From the cell containing the given text, extract its center point as (x, y) coordinate. 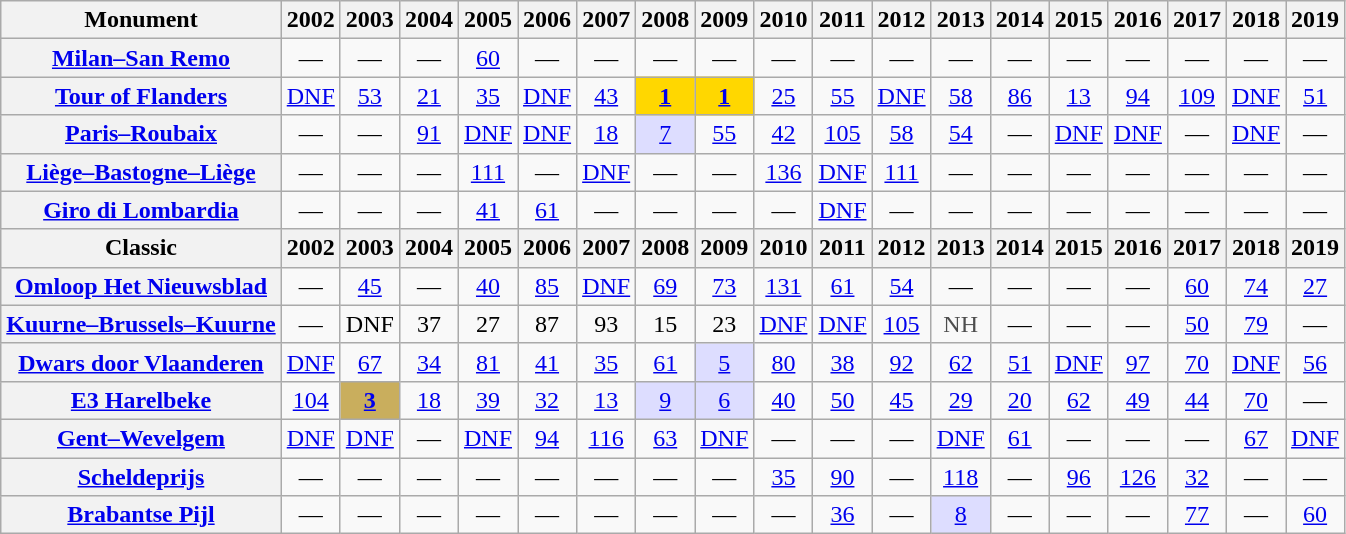
Classic (141, 248)
NH (960, 324)
49 (1138, 400)
Tour of Flanders (141, 96)
Gent–Wevelgem (141, 438)
86 (1020, 96)
Paris–Roubaix (141, 134)
87 (548, 324)
6 (724, 400)
81 (488, 362)
104 (310, 400)
36 (842, 515)
53 (370, 96)
Kuurne–Brussels–Kuurne (141, 324)
63 (666, 438)
85 (548, 286)
Brabantse Pijl (141, 515)
91 (428, 134)
44 (1196, 400)
136 (784, 172)
34 (428, 362)
109 (1196, 96)
Liège–Bastogne–Liège (141, 172)
15 (666, 324)
E3 Harelbeke (141, 400)
80 (784, 362)
21 (428, 96)
23 (724, 324)
25 (784, 96)
Omloop Het Nieuwsblad (141, 286)
20 (1020, 400)
96 (1078, 477)
93 (606, 324)
5 (724, 362)
42 (784, 134)
Giro di Lombardia (141, 210)
Monument (141, 20)
79 (1256, 324)
Dwars door Vlaanderen (141, 362)
43 (606, 96)
118 (960, 477)
7 (666, 134)
Scheldeprijs (141, 477)
69 (666, 286)
126 (1138, 477)
9 (666, 400)
39 (488, 400)
116 (606, 438)
56 (1316, 362)
38 (842, 362)
97 (1138, 362)
73 (724, 286)
37 (428, 324)
3 (370, 400)
8 (960, 515)
131 (784, 286)
77 (1196, 515)
92 (902, 362)
Milan–San Remo (141, 58)
90 (842, 477)
74 (1256, 286)
29 (960, 400)
